Scan for the cell matching the given text and deliver its [X, Y] coordinate at center. 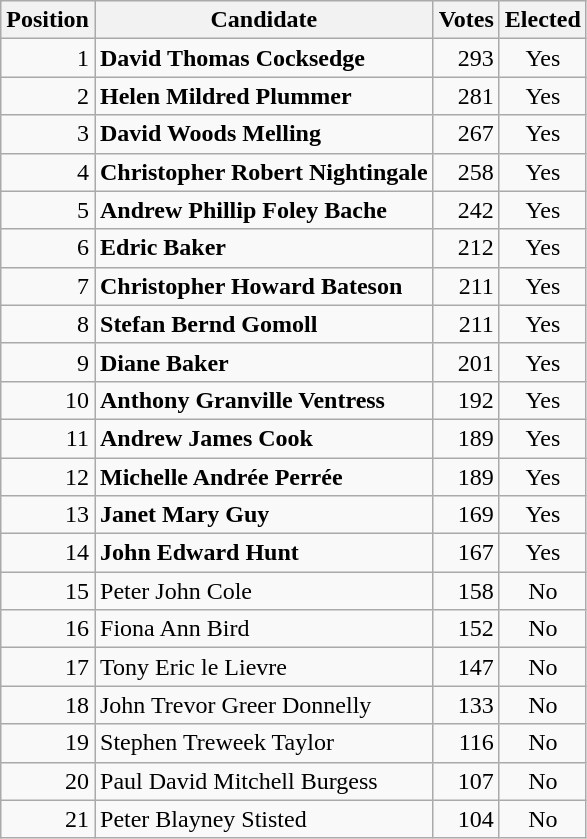
Peter John Cole [264, 591]
16 [48, 629]
David Woods Melling [264, 134]
17 [48, 667]
Andrew Phillip Foley Bache [264, 210]
281 [466, 96]
Christopher Robert Nightingale [264, 172]
Peter Blayney Stisted [264, 819]
Edric Baker [264, 248]
21 [48, 819]
167 [466, 553]
3 [48, 134]
Elected [542, 20]
Helen Mildred Plummer [264, 96]
152 [466, 629]
8 [48, 324]
293 [466, 58]
158 [466, 591]
Votes [466, 20]
133 [466, 705]
7 [48, 286]
Diane Baker [264, 362]
212 [466, 248]
Janet Mary Guy [264, 515]
Stephen Treweek Taylor [264, 743]
Paul David Mitchell Burgess [264, 781]
14 [48, 553]
11 [48, 438]
Candidate [264, 20]
John Trevor Greer Donnelly [264, 705]
107 [466, 781]
13 [48, 515]
104 [466, 819]
147 [466, 667]
Andrew James Cook [264, 438]
John Edward Hunt [264, 553]
10 [48, 400]
169 [466, 515]
6 [48, 248]
Fiona Ann Bird [264, 629]
18 [48, 705]
Position [48, 20]
2 [48, 96]
201 [466, 362]
4 [48, 172]
Anthony Granville Ventress [264, 400]
267 [466, 134]
242 [466, 210]
12 [48, 477]
116 [466, 743]
15 [48, 591]
258 [466, 172]
192 [466, 400]
David Thomas Cocksedge [264, 58]
Michelle Andrée Perrée [264, 477]
Stefan Bernd Gomoll [264, 324]
20 [48, 781]
Christopher Howard Bateson [264, 286]
19 [48, 743]
1 [48, 58]
Tony Eric le Lievre [264, 667]
5 [48, 210]
9 [48, 362]
